Identify which cell holds the provided text, then report its [x, y] central coordinate. 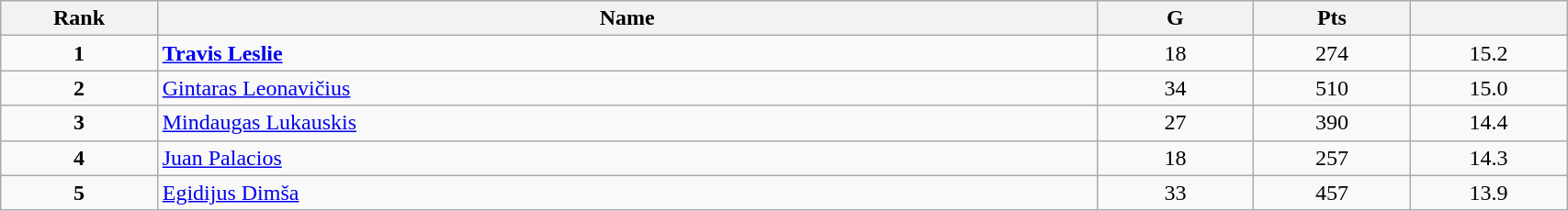
257 [1332, 158]
Juan Palacios [626, 158]
Travis Leslie [626, 53]
2 [79, 88]
Mindaugas Lukauskis [626, 123]
33 [1175, 193]
3 [79, 123]
Gintaras Leonavičius [626, 88]
34 [1175, 88]
457 [1332, 193]
1 [79, 53]
G [1175, 18]
Rank [79, 18]
Egidijus Dimša [626, 193]
Pts [1332, 18]
14.4 [1488, 123]
5 [79, 193]
13.9 [1488, 193]
14.3 [1488, 158]
15.0 [1488, 88]
510 [1332, 88]
27 [1175, 123]
15.2 [1488, 53]
390 [1332, 123]
274 [1332, 53]
Name [626, 18]
4 [79, 158]
